From the cell containing the given text, extract its center point as [x, y] coordinate. 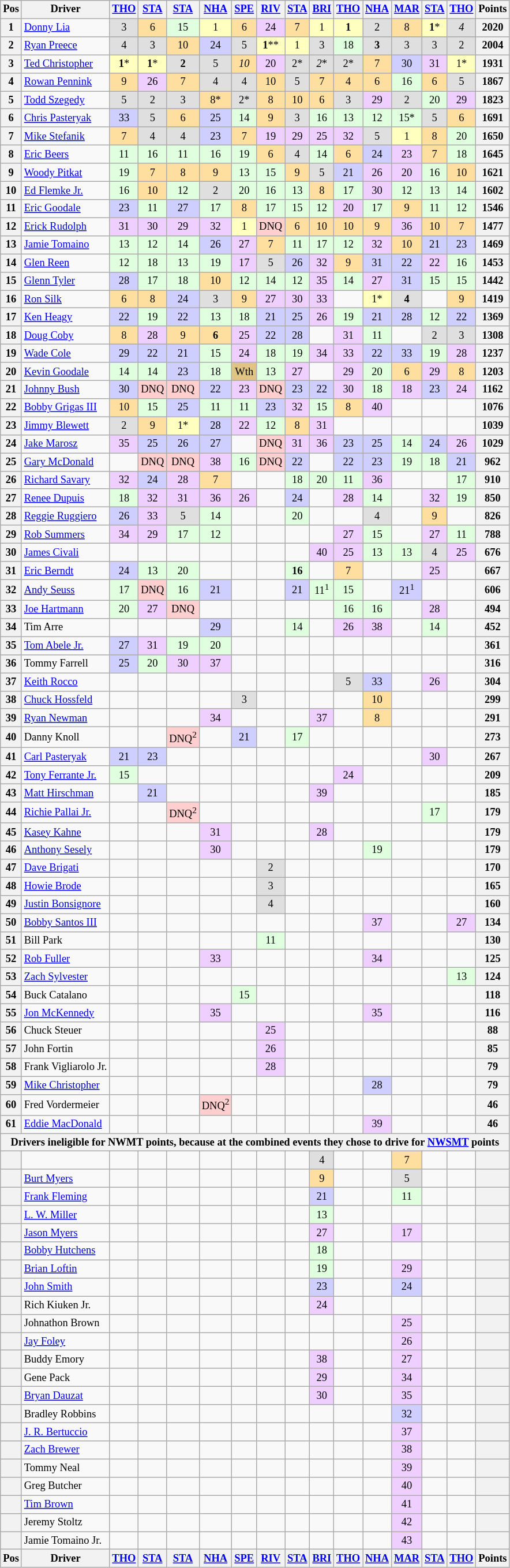
Eric Beers [66, 155]
45 [12, 832]
54 [12, 995]
Carl Pasteryak [66, 757]
185 [493, 793]
Tommy Farrell [66, 664]
Mike Christopher [66, 1085]
Joe Hartmann [66, 609]
209 [493, 774]
304 [493, 682]
170 [493, 868]
1369 [493, 317]
826 [493, 516]
Woody Pitkat [66, 172]
1621 [493, 172]
Bryan Dauzat [66, 1395]
John Fortin [66, 1049]
49 [12, 905]
1029 [493, 444]
Frank Fleming [66, 1197]
Chris Pasteryak [66, 118]
962 [493, 462]
1076 [493, 407]
1237 [493, 353]
Bobby Hutchens [66, 1251]
299 [493, 699]
Keith Rocco [66, 682]
160 [493, 905]
788 [493, 534]
Anthony Sesely [66, 851]
Eddie MacDonald [66, 1124]
452 [493, 628]
Fred Vordermeier [66, 1105]
Chuck Steuer [66, 1031]
267 [493, 757]
606 [493, 590]
1442 [493, 280]
2004 [493, 46]
Ted Christopher [66, 63]
Ed Flemke Jr. [66, 190]
1477 [493, 226]
Jay Foley [66, 1341]
124 [493, 976]
1039 [493, 426]
58 [12, 1068]
Reggie Ruggiero [66, 516]
Richie Pallai Jr. [66, 813]
1602 [493, 190]
1823 [493, 100]
1691 [493, 118]
47 [12, 868]
Glen Reen [66, 263]
Johnny Bush [66, 390]
56 [12, 1031]
Glenn Tyler [66, 280]
Tony Ferrante Jr. [66, 774]
Jake Marosz [66, 444]
1162 [493, 390]
Erick Rudolph [66, 226]
Jon McKennedy [66, 1013]
165 [493, 886]
44 [12, 813]
125 [493, 959]
85 [493, 1049]
J. R. Bertuccio [66, 1432]
Richard Savary [66, 480]
Kasey Kahne [66, 832]
Jason Myers [66, 1233]
1203 [493, 372]
134 [493, 922]
361 [493, 645]
Justin Bonsignore [66, 905]
Eric Berndt [66, 570]
Gene Pack [66, 1378]
John Smith [66, 1287]
Ken Heagy [66, 317]
15* [407, 118]
118 [493, 995]
50 [12, 922]
Donny Lia [66, 28]
494 [493, 609]
1650 [493, 136]
60 [12, 1105]
Howie Brode [66, 886]
52 [12, 959]
Mike Stefanik [66, 136]
1308 [493, 336]
51 [12, 941]
Tom Abele Jr. [66, 645]
55 [12, 1013]
James Civali [66, 553]
Bobby Santos III [66, 922]
Jimmy Blewett [66, 426]
Jamie Tomaino [66, 245]
Rob Fuller [66, 959]
291 [493, 718]
57 [12, 1049]
1645 [493, 155]
Buck Catalano [66, 995]
1453 [493, 263]
1419 [493, 299]
211 [407, 590]
Tommy Neal [66, 1468]
Danny Knoll [66, 738]
Ryan Preece [66, 46]
1931 [493, 63]
Gary McDonald [66, 462]
L. W. Miller [66, 1214]
111 [322, 590]
Tim Arre [66, 628]
Rowan Pennink [66, 82]
Wade Cole [66, 353]
Buddy Emory [66, 1360]
48 [12, 886]
Rich Kiuken Jr. [66, 1305]
273 [493, 738]
Greg Butcher [66, 1487]
1469 [493, 245]
Zach Brewer [66, 1450]
53 [12, 976]
1** [271, 46]
Bradley Robbins [66, 1414]
Brian Loftin [66, 1268]
88 [493, 1031]
116 [493, 1013]
Renee Dupuis [66, 499]
Jamie Tomaino Jr. [66, 1541]
Bill Park [66, 941]
Zach Sylvester [66, 976]
Burt Myers [66, 1178]
Bobby Grigas III [66, 407]
Wth [245, 372]
130 [493, 941]
Tim Brown [66, 1504]
Ron Silk [66, 299]
Eric Goodale [66, 209]
676 [493, 553]
Rob Summers [66, 534]
Matt Hirschman [66, 793]
910 [493, 480]
316 [493, 664]
61 [12, 1124]
Andy Seuss [66, 590]
667 [493, 570]
Drivers ineligible for NWMT points, because at the combined events they chose to drive for NWSMT points [255, 1143]
Todd Szegedy [66, 100]
Jeremy Stoltz [66, 1522]
Chuck Hossfeld [66, 699]
Doug Coby [66, 336]
Johnathon Brown [66, 1324]
1867 [493, 82]
1546 [493, 209]
850 [493, 499]
59 [12, 1085]
Frank Vigliarolo Jr. [66, 1068]
Dave Brigati [66, 868]
Kevin Goodale [66, 372]
2020 [493, 28]
8* [216, 100]
Ryan Newman [66, 718]
